Pinpoint the cell where the given text exists, returning its [X, Y] midpoint coordinate. 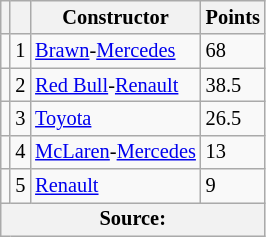
Constructor [115, 17]
Red Bull-Renault [115, 85]
26.5 [233, 118]
Source: [133, 219]
Brawn-Mercedes [115, 51]
Toyota [115, 118]
2 [20, 85]
3 [20, 118]
5 [20, 186]
1 [20, 51]
68 [233, 51]
9 [233, 186]
McLaren-Mercedes [115, 152]
13 [233, 152]
Points [233, 17]
4 [20, 152]
38.5 [233, 85]
Renault [115, 186]
